From the cell containing the given text, extract its center point as (x, y) coordinate. 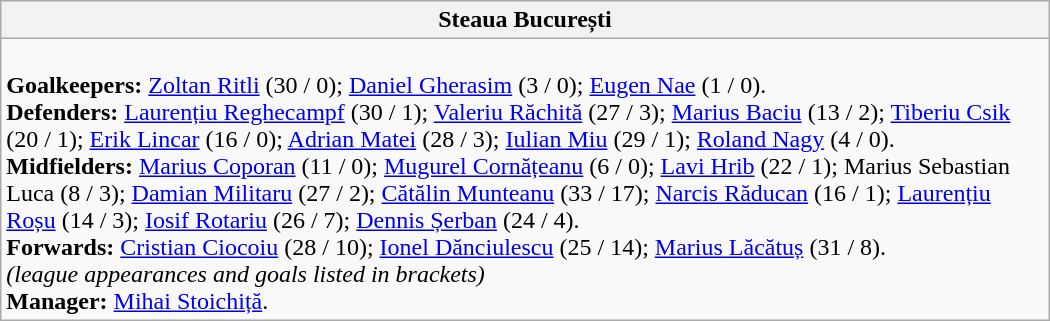
Steaua București (525, 20)
